For the text-containing cell, return its midpoint in [X, Y] coordinate format. 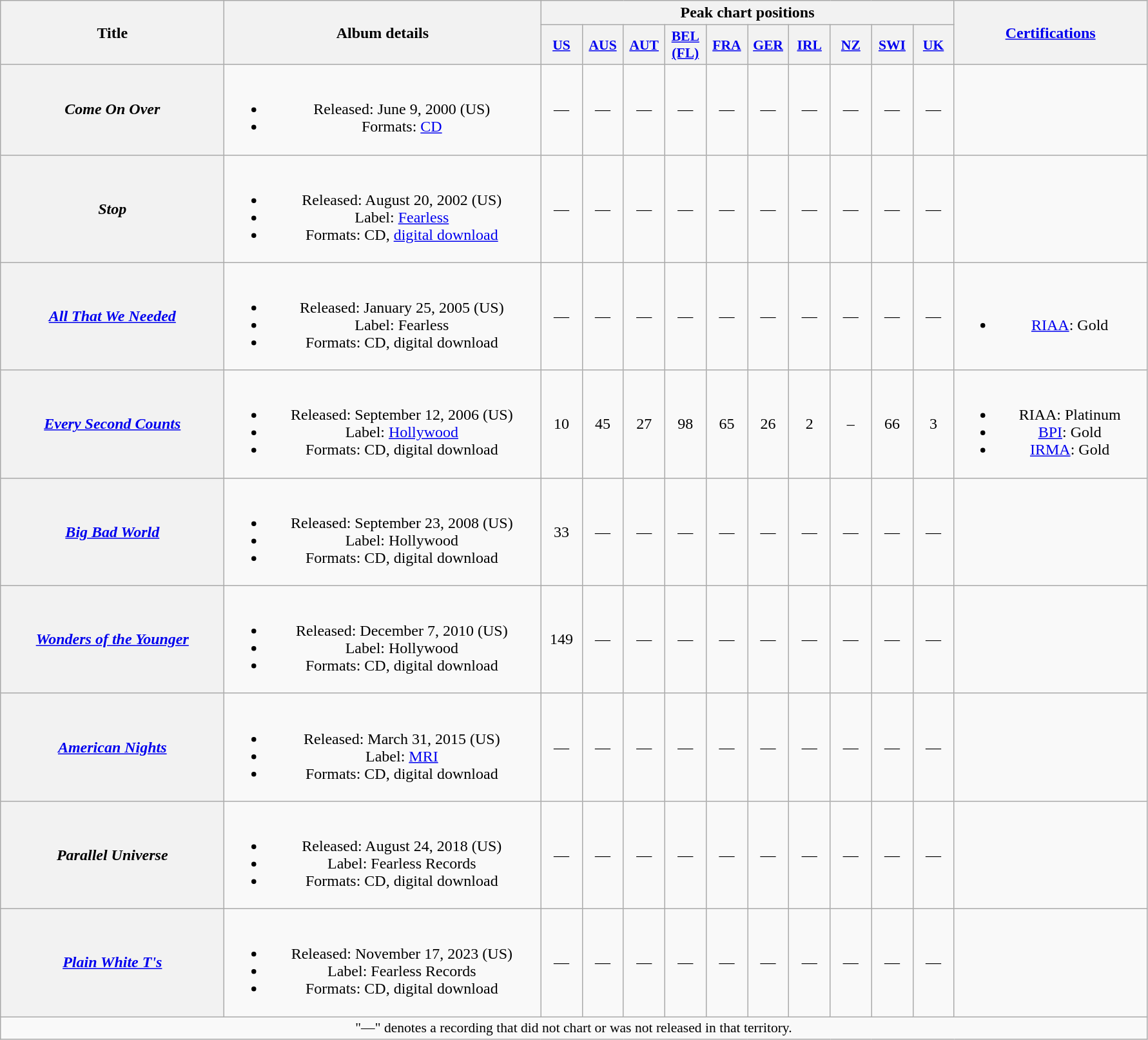
Plain White T's [112, 962]
Parallel Universe [112, 855]
27 [644, 424]
Released: August 20, 2002 (US)Label: FearlessFormats: CD, digital download [383, 209]
UK [933, 45]
AUT [644, 45]
Released: September 12, 2006 (US)Label: HollywoodFormats: CD, digital download [383, 424]
Album details [383, 32]
2 [810, 424]
Released: March 31, 2015 (US)Label: MRIFormats: CD, digital download [383, 747]
33 [561, 531]
Released: November 17, 2023 (US)Label: Fearless RecordsFormats: CD, digital download [383, 962]
US [561, 45]
GER [768, 45]
RIAA: Gold [1051, 316]
Come On Over [112, 110]
AUS [603, 45]
Wonders of the Younger [112, 640]
149 [561, 640]
45 [603, 424]
FRA [726, 45]
RIAA: PlatinumBPI: GoldIRMA: Gold [1051, 424]
Every Second Counts [112, 424]
Released: June 9, 2000 (US)Formats: CD [383, 110]
Peak chart positions [748, 13]
Released: January 25, 2005 (US)Label: FearlessFormats: CD, digital download [383, 316]
3 [933, 424]
SWI [892, 45]
Released: September 23, 2008 (US)Label: HollywoodFormats: CD, digital download [383, 531]
65 [726, 424]
"—" denotes a recording that did not chart or was not released in that territory. [574, 1028]
BEL(FL) [685, 45]
Title [112, 32]
– [851, 424]
26 [768, 424]
NZ [851, 45]
Released: December 7, 2010 (US)Label: HollywoodFormats: CD, digital download [383, 640]
Big Bad World [112, 531]
98 [685, 424]
American Nights [112, 747]
IRL [810, 45]
Stop [112, 209]
Certifications [1051, 32]
Released: August 24, 2018 (US)Label: Fearless RecordsFormats: CD, digital download [383, 855]
All That We Needed [112, 316]
66 [892, 424]
10 [561, 424]
